Return (x, y) of the center of cell containing provided text 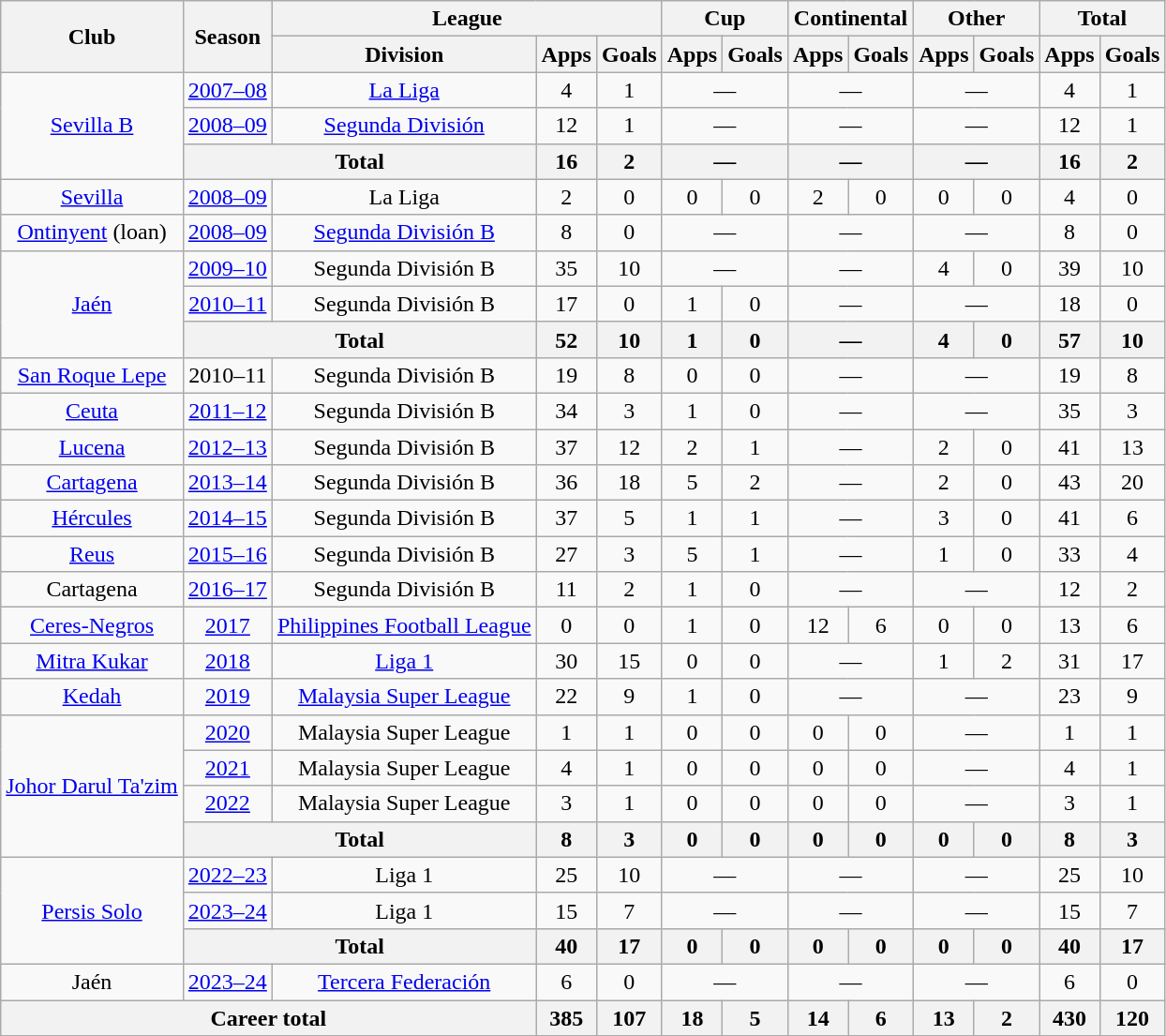
Reus (92, 554)
2016–17 (227, 590)
2021 (227, 768)
Ceuta (92, 411)
Continental (850, 19)
23 (1069, 697)
Sevilla B (92, 126)
2007–08 (227, 90)
34 (566, 411)
League (467, 19)
107 (629, 1017)
Lucena (92, 447)
San Roque Lepe (92, 375)
30 (566, 661)
Segunda División (404, 126)
Kedah (92, 697)
2013–14 (227, 483)
Hércules (92, 518)
2022–23 (227, 875)
430 (1069, 1017)
2022 (227, 803)
2011–12 (227, 411)
43 (1069, 483)
2018 (227, 661)
39 (1069, 268)
57 (1069, 339)
20 (1132, 483)
Cup (725, 19)
385 (566, 1017)
Mitra Kukar (92, 661)
22 (566, 697)
Division (404, 54)
Ontinyent (loan) (92, 233)
2014–15 (227, 518)
2020 (227, 732)
2012–13 (227, 447)
2017 (227, 625)
Club (92, 37)
Ceres-Negros (92, 625)
31 (1069, 661)
11 (566, 590)
120 (1132, 1017)
33 (1069, 554)
52 (566, 339)
Other (977, 19)
Sevilla (92, 197)
2019 (227, 697)
Philippines Football League (404, 625)
2015–16 (227, 554)
Johor Darul Ta'zim (92, 786)
Persis Solo (92, 910)
36 (566, 483)
Career total (268, 1017)
27 (566, 554)
2009–10 (227, 268)
Season (227, 37)
Tercera Federación (404, 982)
14 (817, 1017)
